Extract the [X, Y] coordinate from the center of the cell holding the provided text.  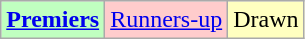
Drawn [266, 20]
Runners-up [166, 20]
Premiers [53, 20]
